Identify which cell holds the provided text, then report its [X, Y] central coordinate. 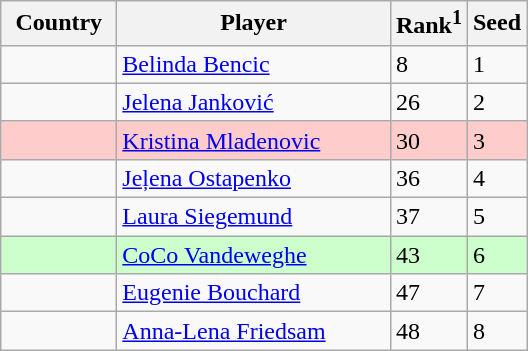
Rank1 [428, 24]
Player [254, 24]
Eugenie Bouchard [254, 293]
Laura Siegemund [254, 217]
26 [428, 102]
Belinda Bencic [254, 64]
5 [496, 217]
Country [59, 24]
1 [496, 64]
30 [428, 140]
Seed [496, 24]
6 [496, 255]
7 [496, 293]
Kristina Mladenovic [254, 140]
47 [428, 293]
2 [496, 102]
36 [428, 178]
Jelena Janković [254, 102]
CoCo Vandeweghe [254, 255]
Anna-Lena Friedsam [254, 331]
37 [428, 217]
3 [496, 140]
4 [496, 178]
48 [428, 331]
Jeļena Ostapenko [254, 178]
43 [428, 255]
